From the cell containing the given text, extract its center point as (x, y) coordinate. 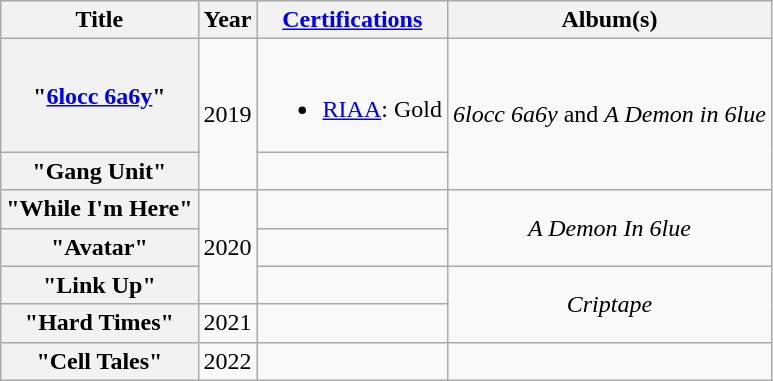
"While I'm Here" (100, 209)
RIAA: Gold (352, 96)
2020 (228, 247)
2019 (228, 114)
2021 (228, 323)
2022 (228, 361)
6locc 6a6y and A Demon in 6lue (609, 114)
"Gang Unit" (100, 171)
"6locc 6a6y" (100, 96)
Album(s) (609, 20)
A Demon In 6lue (609, 228)
Year (228, 20)
Criptape (609, 304)
Title (100, 20)
"Cell Tales" (100, 361)
Certifications (352, 20)
"Hard Times" (100, 323)
"Link Up" (100, 285)
"Avatar" (100, 247)
